Detect which cell encompasses the target text, then output its (X, Y) center coordinate. 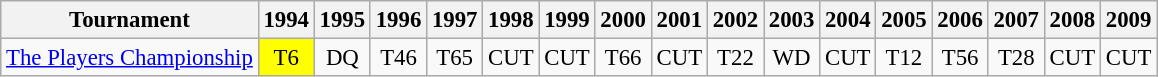
WD (792, 58)
T6 (286, 58)
1995 (342, 20)
Tournament (130, 20)
2005 (904, 20)
2007 (1016, 20)
T28 (1016, 58)
2000 (623, 20)
2001 (679, 20)
T22 (735, 58)
2004 (848, 20)
DQ (342, 58)
2002 (735, 20)
1998 (511, 20)
2008 (1072, 20)
T46 (398, 58)
1994 (286, 20)
T12 (904, 58)
1996 (398, 20)
The Players Championship (130, 58)
2009 (1128, 20)
2003 (792, 20)
2006 (960, 20)
1997 (455, 20)
T56 (960, 58)
T66 (623, 58)
1999 (567, 20)
T65 (455, 58)
